Return the (x, y) coordinate for the center point of the cell that contains the specified text.  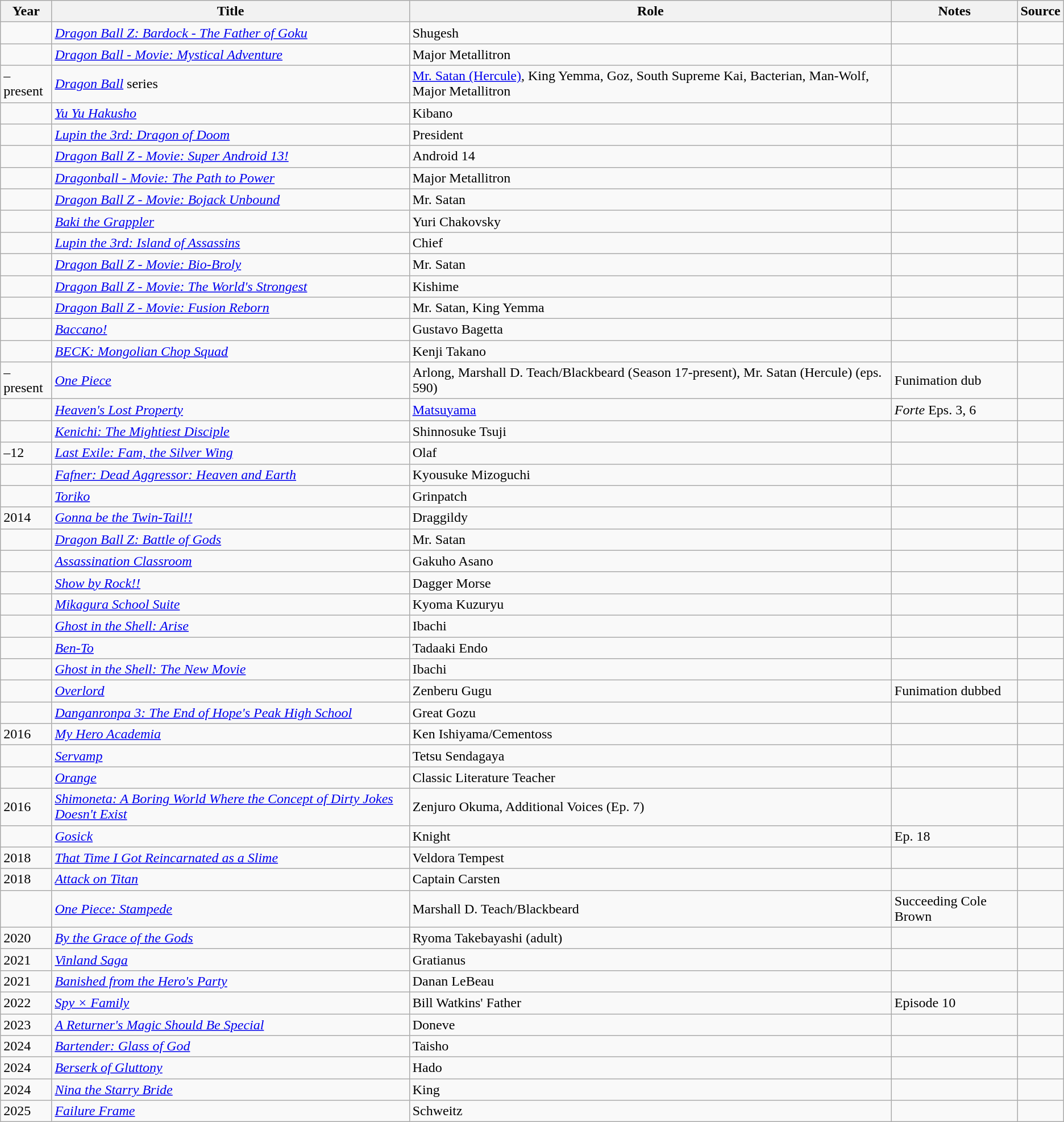
A Returner's Magic Should Be Special (231, 1025)
2020 (26, 938)
President (650, 135)
Fafner: Dead Aggressor: Heaven and Earth (231, 475)
Mr. Satan (Hercule), King Yemma, Goz, South Supreme Kai, Bacterian, Man-Wolf, Major Metallitron (650, 84)
Zenberu Gugu (650, 691)
Great Gozu (650, 713)
Gustavo Bagetta (650, 330)
Episode 10 (954, 1003)
Olaf (650, 453)
Ryoma Takebayashi (adult) (650, 938)
Dragon Ball Z: Battle of Gods (231, 539)
Show by Rock!! (231, 583)
Kyousuke Mizoguchi (650, 475)
Notes (954, 11)
2023 (26, 1025)
Dragon Ball series (231, 84)
Chief (650, 243)
Bill Watkins' Father (650, 1003)
Tetsu Sendagaya (650, 756)
BECK: Mongolian Chop Squad (231, 351)
That Time I Got Reincarnated as a Slime (231, 858)
Kishime (650, 286)
By the Grace of the Gods (231, 938)
Source (1040, 11)
King (650, 1090)
Assassination Classroom (231, 561)
Dragon Ball Z - Movie: Fusion Reborn (231, 308)
Berserk of Gluttony (231, 1068)
Vinland Saga (231, 959)
Mr. Satan, King Yemma (650, 308)
Banished from the Hero's Party (231, 981)
Kyoma Kuzuryu (650, 604)
One Piece: Stampede (231, 908)
Baccano! (231, 330)
Servamp (231, 756)
Nina the Starry Bride (231, 1090)
Knight (650, 836)
2014 (26, 518)
Forte Eps. 3, 6 (954, 410)
Dragon Ball Z - Movie: Super Android 13! (231, 156)
–12 (26, 453)
Gosick (231, 836)
Dragonball - Movie: The Path to Power (231, 178)
Bartender: Glass of God (231, 1046)
Kenji Takano (650, 351)
Shugesh (650, 33)
Mikagura School Suite (231, 604)
Classic Literature Teacher (650, 778)
Gonna be the Twin-Tail!! (231, 518)
Yu Yu Hakusho (231, 113)
Dragon Ball Z - Movie: Bojack Unbound (231, 200)
Dagger Morse (650, 583)
Failure Frame (231, 1111)
Arlong, Marshall D. Teach/Blackbeard (Season 17-present), Mr. Satan (Hercule) (eps. 590) (650, 381)
Toriko (231, 496)
Matsuyama (650, 410)
Yuri Chakovsky (650, 221)
Dragon Ball Z - Movie: The World's Strongest (231, 286)
Veldora Tempest (650, 858)
Ken Ishiyama/Cementoss (650, 734)
Dragon Ball - Movie: Mystical Adventure (231, 55)
Title (231, 11)
Ep. 18 (954, 836)
Zenjuro Okuma, Additional Voices (Ep. 7) (650, 807)
Gakuho Asano (650, 561)
One Piece (231, 381)
Attack on Titan (231, 879)
2022 (26, 1003)
Schweitz (650, 1111)
Hado (650, 1068)
Funimation dub (954, 381)
Draggildy (650, 518)
Ben-To (231, 647)
Dragon Ball Z - Movie: Bio-Broly (231, 264)
Lupin the 3rd: Dragon of Doom (231, 135)
Doneve (650, 1025)
Baki the Grappler (231, 221)
Role (650, 11)
Overlord (231, 691)
Gratianus (650, 959)
2025 (26, 1111)
Android 14 (650, 156)
Tadaaki Endo (650, 647)
Spy × Family (231, 1003)
Ghost in the Shell: The New Movie (231, 670)
Shinnosuke Tsuji (650, 431)
Danan LeBeau (650, 981)
Shimoneta: A Boring World Where the Concept of Dirty Jokes Doesn't Exist (231, 807)
Lupin the 3rd: Island of Assassins (231, 243)
Last Exile: Fam, the Silver Wing (231, 453)
Ghost in the Shell: Arise (231, 626)
Funimation dubbed (954, 691)
Heaven's Lost Property (231, 410)
Succeeding Cole Brown (954, 908)
Taisho (650, 1046)
Captain Carsten (650, 879)
Danganronpa 3: The End of Hope's Peak High School (231, 713)
Kibano (650, 113)
My Hero Academia (231, 734)
Dragon Ball Z: Bardock - The Father of Goku (231, 33)
Kenichi: The Mightiest Disciple (231, 431)
Grinpatch (650, 496)
Year (26, 11)
Marshall D. Teach/Blackbeard (650, 908)
Orange (231, 778)
